Determine the [x, y] coordinate at the center of the cell enclosing the given text.  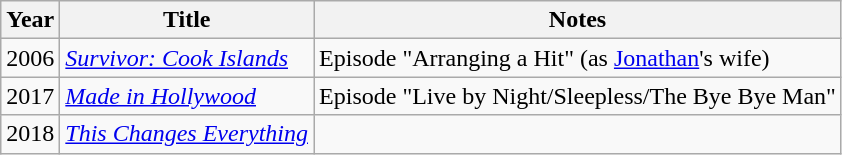
Year [30, 20]
2017 [30, 96]
Title [187, 20]
Made in Hollywood [187, 96]
Survivor: Cook Islands [187, 58]
Episode "Live by Night/Sleepless/The Bye Bye Man" [578, 96]
Episode "Arranging a Hit" (as Jonathan's wife) [578, 58]
2006 [30, 58]
This Changes Everything [187, 134]
Notes [578, 20]
2018 [30, 134]
